Find where the given text appears and provide that cell's center as [x, y] coordinate. 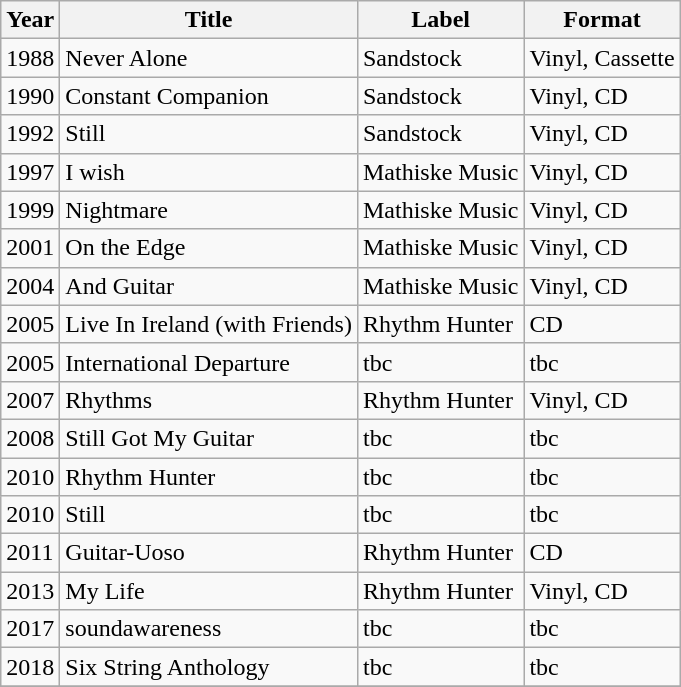
Guitar-Uoso [209, 553]
2008 [30, 438]
On the Edge [209, 248]
soundawareness [209, 629]
2017 [30, 629]
1992 [30, 134]
1997 [30, 172]
2004 [30, 286]
Format [602, 20]
Rhythms [209, 400]
Vinyl, Cassette [602, 58]
Year [30, 20]
My Life [209, 591]
International Departure [209, 362]
Constant Companion [209, 96]
Never Alone [209, 58]
And Guitar [209, 286]
2011 [30, 553]
Still Got My Guitar [209, 438]
Title [209, 20]
1999 [30, 210]
Label [440, 20]
I wish [209, 172]
2018 [30, 667]
1990 [30, 96]
Live In Ireland (with Friends) [209, 324]
Nightmare [209, 210]
2007 [30, 400]
Six String Anthology [209, 667]
2001 [30, 248]
2013 [30, 591]
1988 [30, 58]
